Scan for the cell matching the given text and deliver its (X, Y) coordinate at center. 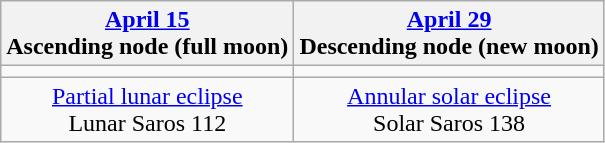
April 29Descending node (new moon) (449, 34)
April 15Ascending node (full moon) (148, 34)
Partial lunar eclipseLunar Saros 112 (148, 110)
Annular solar eclipseSolar Saros 138 (449, 110)
